Extract the [x, y] coordinate from the center of the cell holding the provided text.  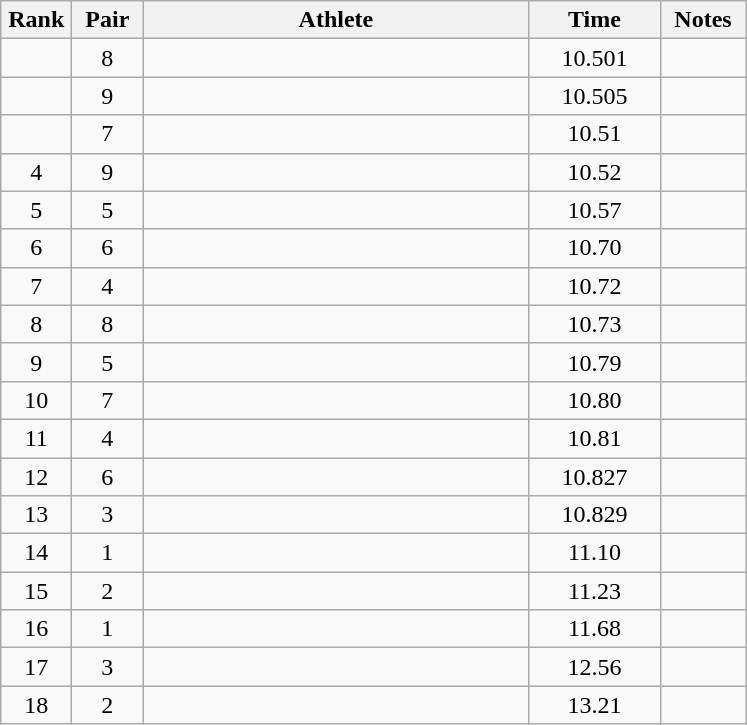
Athlete [336, 20]
10.501 [594, 58]
10.827 [594, 477]
Pair [108, 20]
10 [36, 400]
10.57 [594, 210]
10.70 [594, 248]
10.52 [594, 172]
10.51 [594, 134]
12 [36, 477]
11.68 [594, 629]
10.79 [594, 362]
10.80 [594, 400]
13.21 [594, 705]
11.23 [594, 591]
18 [36, 705]
Time [594, 20]
15 [36, 591]
10.505 [594, 96]
17 [36, 667]
11.10 [594, 553]
10.72 [594, 286]
13 [36, 515]
Rank [36, 20]
10.73 [594, 324]
14 [36, 553]
10.829 [594, 515]
12.56 [594, 667]
16 [36, 629]
11 [36, 438]
Notes [703, 20]
10.81 [594, 438]
